Identify which cell holds the provided text, then report its [X, Y] central coordinate. 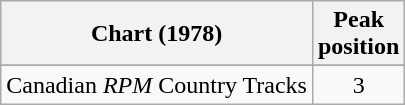
3 [358, 85]
Canadian RPM Country Tracks [157, 85]
Peakposition [358, 34]
Chart (1978) [157, 34]
